Locate the cell with the specified text and output its (X, Y) center coordinate. 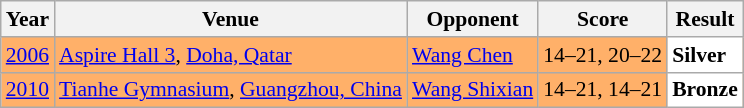
14–21, 20–22 (602, 55)
Wang Chen (472, 55)
Tianhe Gymnasium, Guangzhou, China (230, 90)
Venue (230, 19)
2010 (28, 90)
2006 (28, 55)
Opponent (472, 19)
Result (705, 19)
Year (28, 19)
Silver (705, 55)
Wang Shixian (472, 90)
14–21, 14–21 (602, 90)
Score (602, 19)
Bronze (705, 90)
Aspire Hall 3, Doha, Qatar (230, 55)
